Find where the given text appears and provide that cell's center as (x, y) coordinate. 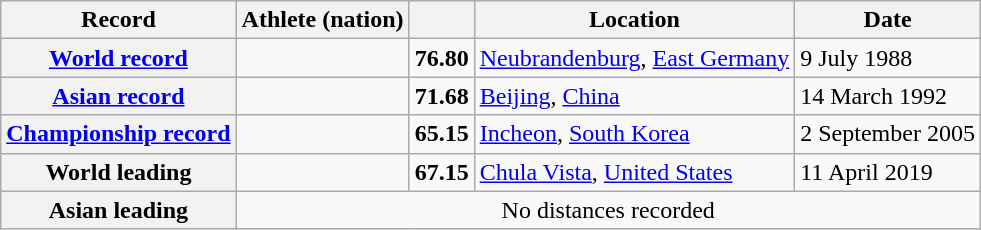
Beijing, China (634, 96)
World record (118, 58)
Chula Vista, United States (634, 172)
Athlete (nation) (322, 20)
9 July 1988 (888, 58)
Asian record (118, 96)
11 April 2019 (888, 172)
Date (888, 20)
Neubrandenburg, East Germany (634, 58)
Incheon, South Korea (634, 134)
Record (118, 20)
71.68 (442, 96)
67.15 (442, 172)
2 September 2005 (888, 134)
Location (634, 20)
No distances recorded (608, 210)
76.80 (442, 58)
14 March 1992 (888, 96)
Championship record (118, 134)
Asian leading (118, 210)
World leading (118, 172)
65.15 (442, 134)
